Output the (X, Y) coordinate of the center of the cell containing the given text.  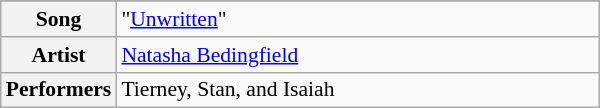
"Unwritten" (358, 19)
Tierney, Stan, and Isaiah (358, 90)
Song (59, 19)
Performers (59, 90)
Artist (59, 55)
Natasha Bedingfield (358, 55)
